Find where the given text appears and provide that cell's center as [X, Y] coordinate. 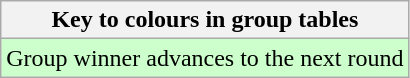
Key to colours in group tables [205, 20]
Group winner advances to the next round [205, 58]
